Scan for the cell matching the given text and deliver its [x, y] coordinate at center. 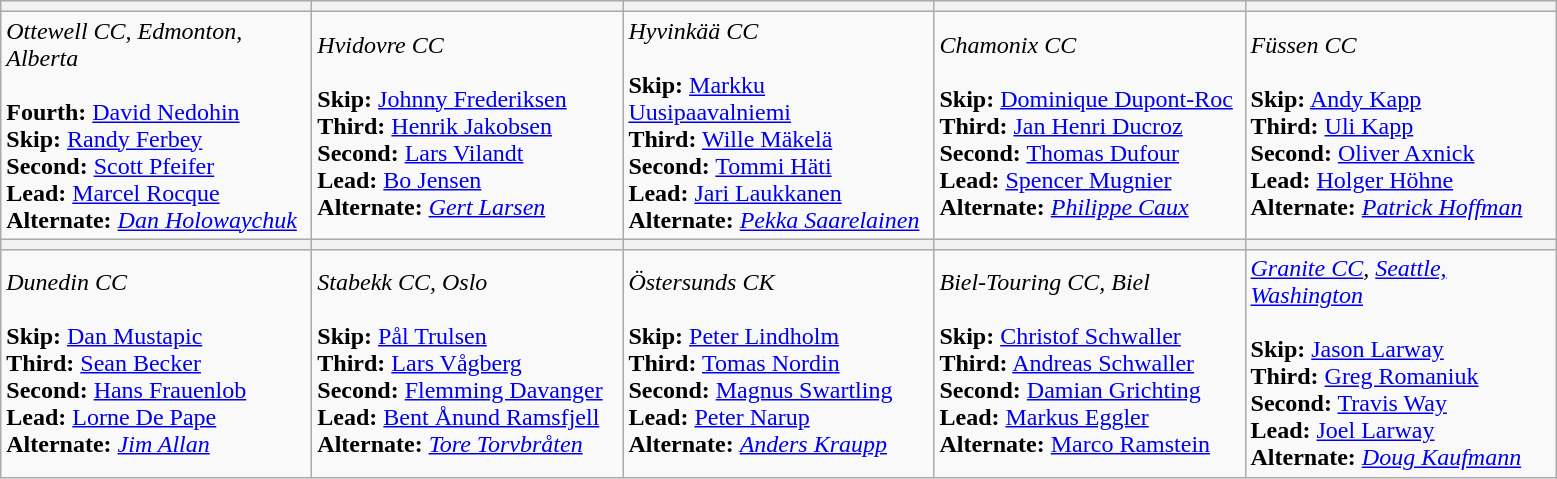
Granite CC, Seattle, Washington Skip: Jason Larway Third: Greg Romaniuk Second: Travis Way Lead: Joel Larway Alternate: Doug Kaufmann [1400, 364]
Chamonix CC Skip: Dominique Dupont-Roc Third: Jan Henri Ducroz Second: Thomas Dufour Lead: Spencer Mugnier Alternate: Philippe Caux [1090, 126]
Hyvinkää CC Skip: Markku Uusipaavalniemi Third: Wille Mäkelä Second: Tommi Häti Lead: Jari Laukkanen Alternate: Pekka Saarelainen [778, 126]
Ottewell CC, Edmonton, Alberta Fourth: David Nedohin Skip: Randy Ferbey Second: Scott Pfeifer Lead: Marcel Rocque Alternate: Dan Holowaychuk [156, 126]
Dunedin CC Skip: Dan Mustapic Third: Sean Becker Second: Hans Frauenlob Lead: Lorne De Pape Alternate: Jim Allan [156, 364]
Stabekk CC, Oslo Skip: Pål Trulsen Third: Lars Vågberg Second: Flemming Davanger Lead: Bent Ånund Ramsfjell Alternate: Tore Torvbråten [468, 364]
Biel-Touring CC, Biel Skip: Christof Schwaller Third: Andreas Schwaller Second: Damian Grichting Lead: Markus Eggler Alternate: Marco Ramstein [1090, 364]
Füssen CC Skip: Andy Kapp Third: Uli Kapp Second: Oliver Axnick Lead: Holger Höhne Alternate: Patrick Hoffman [1400, 126]
Östersunds CK Skip: Peter Lindholm Third: Tomas Nordin Second: Magnus Swartling Lead: Peter Narup Alternate: Anders Kraupp [778, 364]
Hvidovre CC Skip: Johnny Frederiksen Third: Henrik Jakobsen Second: Lars Vilandt Lead: Bo Jensen Alternate: Gert Larsen [468, 126]
